Determine the [X, Y] coordinate at the center of the cell enclosing the given text.  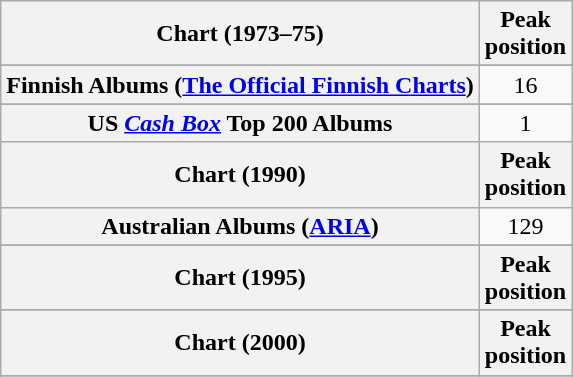
Chart (1990) [240, 174]
US Cash Box Top 200 Albums [240, 123]
Chart (1995) [240, 278]
Australian Albums (ARIA) [240, 226]
Finnish Albums (The Official Finnish Charts) [240, 85]
Chart (2000) [240, 342]
16 [525, 85]
129 [525, 226]
Chart (1973–75) [240, 34]
1 [525, 123]
